Return (X, Y) of the center of cell containing provided text 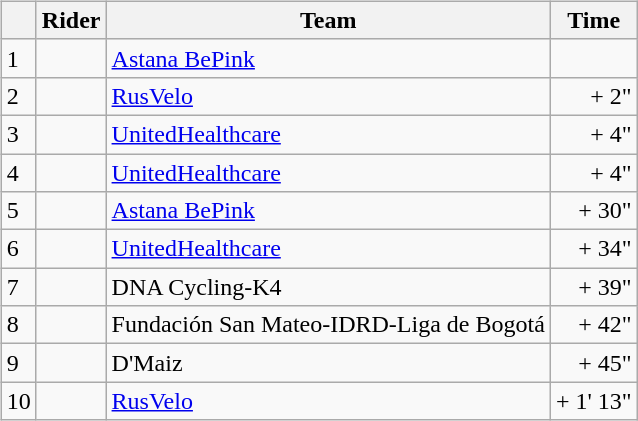
+ 42" (594, 325)
1 (18, 58)
Fundación San Mateo-IDRD-Liga de Bogotá (328, 325)
DNA Cycling-K4 (328, 287)
D'Maiz (328, 363)
+ 39" (594, 287)
5 (18, 211)
7 (18, 287)
+ 30" (594, 211)
Team (328, 20)
Rider (71, 20)
10 (18, 401)
2 (18, 96)
+ 2" (594, 96)
6 (18, 249)
Time (594, 20)
+ 45" (594, 363)
9 (18, 363)
4 (18, 173)
+ 34" (594, 249)
+ 1' 13" (594, 401)
3 (18, 134)
8 (18, 325)
